Find where the given text appears and provide that cell's center as [X, Y] coordinate. 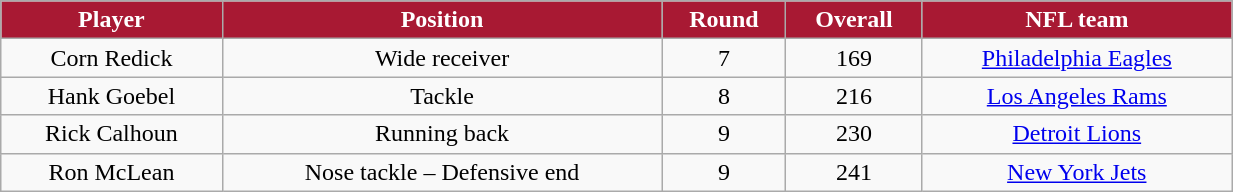
Position [442, 20]
Rick Calhoun [112, 134]
Running back [442, 134]
Tackle [442, 96]
Detroit Lions [1077, 134]
241 [854, 172]
Los Angeles Rams [1077, 96]
Ron McLean [112, 172]
New York Jets [1077, 172]
169 [854, 58]
Corn Redick [112, 58]
Overall [854, 20]
7 [724, 58]
230 [854, 134]
Round [724, 20]
Player [112, 20]
216 [854, 96]
NFL team [1077, 20]
Hank Goebel [112, 96]
Wide receiver [442, 58]
Philadelphia Eagles [1077, 58]
8 [724, 96]
Nose tackle – Defensive end [442, 172]
